Return [x, y] of the center of cell containing provided text 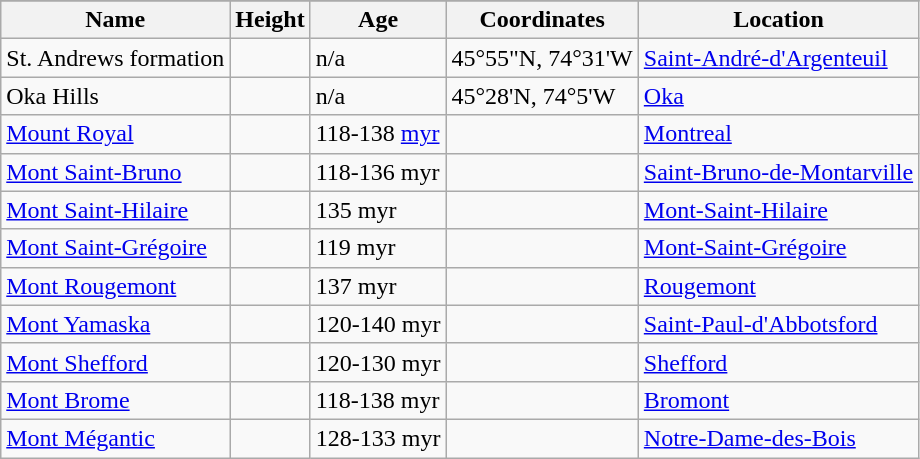
Location [778, 20]
45°55"N, 74°31'W [542, 58]
Mont Brome [116, 400]
Mont Mégantic [116, 438]
St. Andrews formation [116, 58]
Rougemont [778, 286]
Saint-Bruno-de-Montarville [778, 172]
Mont Shefford [116, 362]
Coordinates [542, 20]
Age [378, 20]
Bromont [778, 400]
Mont Saint-Grégoire [116, 248]
Oka [778, 96]
Shefford [778, 362]
Mont-Saint-Grégoire [778, 248]
Oka Hills [116, 96]
Height [270, 20]
119 myr [378, 248]
Saint-André-d'Argenteuil [778, 58]
Montreal [778, 134]
137 myr [378, 286]
Mount Royal [116, 134]
Name [116, 20]
118-136 myr [378, 172]
Notre-Dame-des-Bois [778, 438]
Mont Yamaska [116, 324]
120-140 myr [378, 324]
Mont Saint-Hilaire [116, 210]
Saint-Paul-d'Abbotsford [778, 324]
120-130 myr [378, 362]
Mont Saint-Bruno [116, 172]
45°28'N, 74°5'W [542, 96]
Mont-Saint-Hilaire [778, 210]
Mont Rougemont [116, 286]
135 myr [378, 210]
128-133 myr [378, 438]
